For the text-containing cell, return its midpoint in (X, Y) coordinate format. 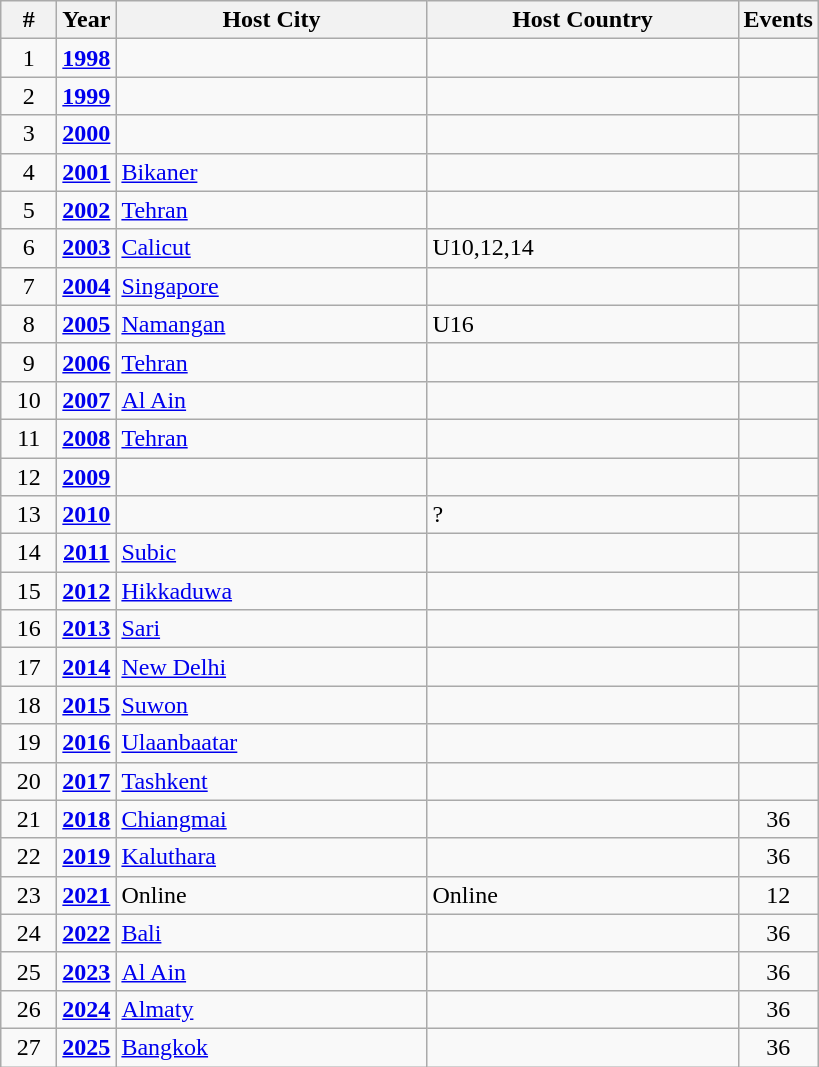
2019 (86, 857)
21 (29, 819)
15 (29, 591)
2005 (86, 324)
1998 (86, 58)
2024 (86, 1009)
Calicut (272, 248)
2014 (86, 667)
Host City (272, 20)
26 (29, 1009)
7 (29, 286)
Bangkok (272, 1047)
Singapore (272, 286)
5 (29, 210)
2002 (86, 210)
25 (29, 971)
2011 (86, 553)
1 (29, 58)
3 (29, 134)
19 (29, 743)
16 (29, 629)
Kaluthara (272, 857)
2012 (86, 591)
Events (778, 20)
22 (29, 857)
2016 (86, 743)
2009 (86, 477)
Bikaner (272, 172)
New Delhi (272, 667)
2025 (86, 1047)
Suwon (272, 705)
17 (29, 667)
2003 (86, 248)
Chiangmai (272, 819)
2004 (86, 286)
2007 (86, 400)
Namangan (272, 324)
11 (29, 438)
Host Country (582, 20)
4 (29, 172)
Subic (272, 553)
23 (29, 895)
13 (29, 515)
Sari (272, 629)
27 (29, 1047)
U16 (582, 324)
Hikkaduwa (272, 591)
2010 (86, 515)
U10,12,14 (582, 248)
2008 (86, 438)
2023 (86, 971)
# (29, 20)
2000 (86, 134)
2018 (86, 819)
10 (29, 400)
Bali (272, 933)
1999 (86, 96)
2001 (86, 172)
14 (29, 553)
Tashkent (272, 781)
Almaty (272, 1009)
? (582, 515)
20 (29, 781)
2015 (86, 705)
Ulaanbaatar (272, 743)
24 (29, 933)
2022 (86, 933)
18 (29, 705)
6 (29, 248)
9 (29, 362)
Year (86, 20)
2021 (86, 895)
2017 (86, 781)
2 (29, 96)
2006 (86, 362)
8 (29, 324)
2013 (86, 629)
